Capture the cell that displays the provided text and extract its [X, Y] central coordinate. 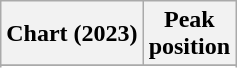
Chart (2023) [72, 34]
Peakposition [189, 34]
